Scan for the cell matching the given text and deliver its [X, Y] coordinate at center. 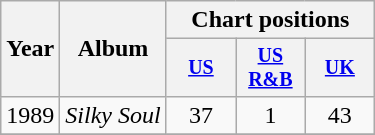
1 [270, 115]
43 [340, 115]
Album [113, 49]
US [200, 68]
Chart positions [270, 20]
1989 [30, 115]
USR&B [270, 68]
Silky Soul [113, 115]
UK [340, 68]
Year [30, 49]
37 [200, 115]
